Locate the cell with the specified text and output its (x, y) center coordinate. 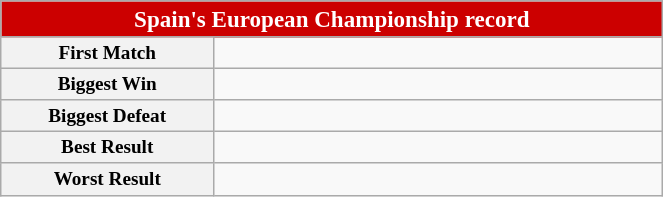
Worst Result (108, 179)
Biggest Win (108, 84)
Biggest Defeat (108, 116)
Best Result (108, 148)
First Match (108, 53)
Spain's European Championship record (332, 19)
